Scan for the cell matching the given text and deliver its (x, y) coordinate at center. 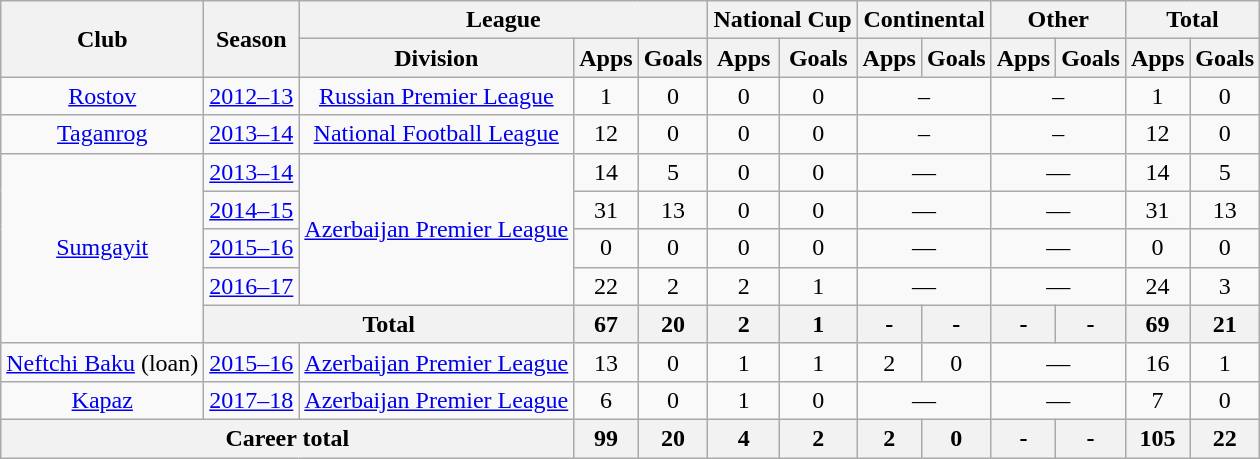
Neftchi Baku (loan) (102, 362)
99 (606, 438)
21 (1225, 324)
24 (1157, 286)
Division (436, 58)
16 (1157, 362)
National Cup (782, 20)
Career total (288, 438)
Taganrog (102, 134)
Club (102, 39)
2012–13 (252, 96)
4 (744, 438)
Sumgayit (102, 248)
2016–17 (252, 286)
7 (1157, 400)
2014–15 (252, 210)
2017–18 (252, 400)
National Football League (436, 134)
Kapaz (102, 400)
69 (1157, 324)
League (504, 20)
Other (1058, 20)
Season (252, 39)
105 (1157, 438)
6 (606, 400)
Continental (924, 20)
67 (606, 324)
3 (1225, 286)
Rostov (102, 96)
Russian Premier League (436, 96)
